For the text-containing cell, return its midpoint in (x, y) coordinate format. 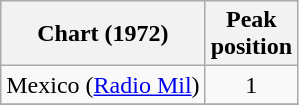
Chart (1972) (103, 34)
1 (251, 85)
Peakposition (251, 34)
Mexico (Radio Mil) (103, 85)
